Capture the cell that displays the provided text and extract its (X, Y) central coordinate. 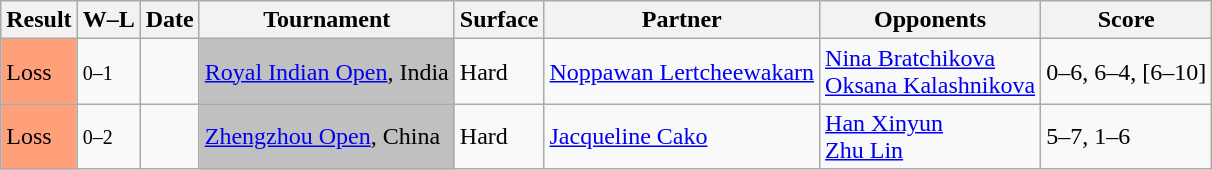
W–L (108, 20)
Opponents (930, 20)
Tournament (326, 20)
0–2 (108, 136)
5–7, 1–6 (1126, 136)
Nina Bratchikova Oksana Kalashnikova (930, 72)
Zhengzhou Open, China (326, 136)
Date (170, 20)
Jacqueline Cako (682, 136)
Han Xinyun Zhu Lin (930, 136)
Partner (682, 20)
Result (39, 20)
Surface (499, 20)
Score (1126, 20)
0–1 (108, 72)
Noppawan Lertcheewakarn (682, 72)
Royal Indian Open, India (326, 72)
0–6, 6–4, [6–10] (1126, 72)
